From the cell containing the given text, extract its center point as [x, y] coordinate. 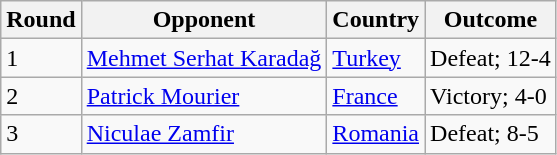
Mehmet Serhat Karadağ [204, 58]
Niculae Zamfir [204, 134]
2 [41, 96]
Defeat; 8-5 [491, 134]
France [376, 96]
Opponent [204, 20]
1 [41, 58]
Country [376, 20]
3 [41, 134]
Outcome [491, 20]
Round [41, 20]
Victory; 4-0 [491, 96]
Defeat; 12-4 [491, 58]
Romania [376, 134]
Patrick Mourier [204, 96]
Turkey [376, 58]
